From the cell containing the given text, extract its center point as [x, y] coordinate. 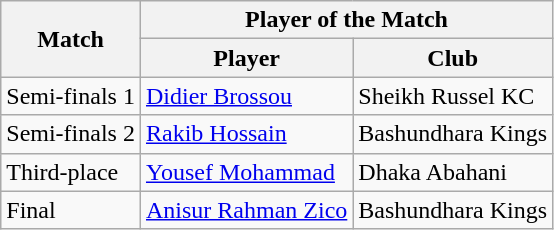
Anisur Rahman Zico [246, 210]
Dhaka Abahani [453, 172]
Player [246, 58]
Didier Brossou [246, 96]
Sheikh Russel KC [453, 96]
Final [71, 210]
Semi-finals 1 [71, 96]
Third-place [71, 172]
Rakib Hossain [246, 134]
Semi-finals 2 [71, 134]
Club [453, 58]
Player of the Match [346, 20]
Match [71, 39]
Yousef Mohammad [246, 172]
